Determine the (X, Y) coordinate at the center of the cell enclosing the given text.  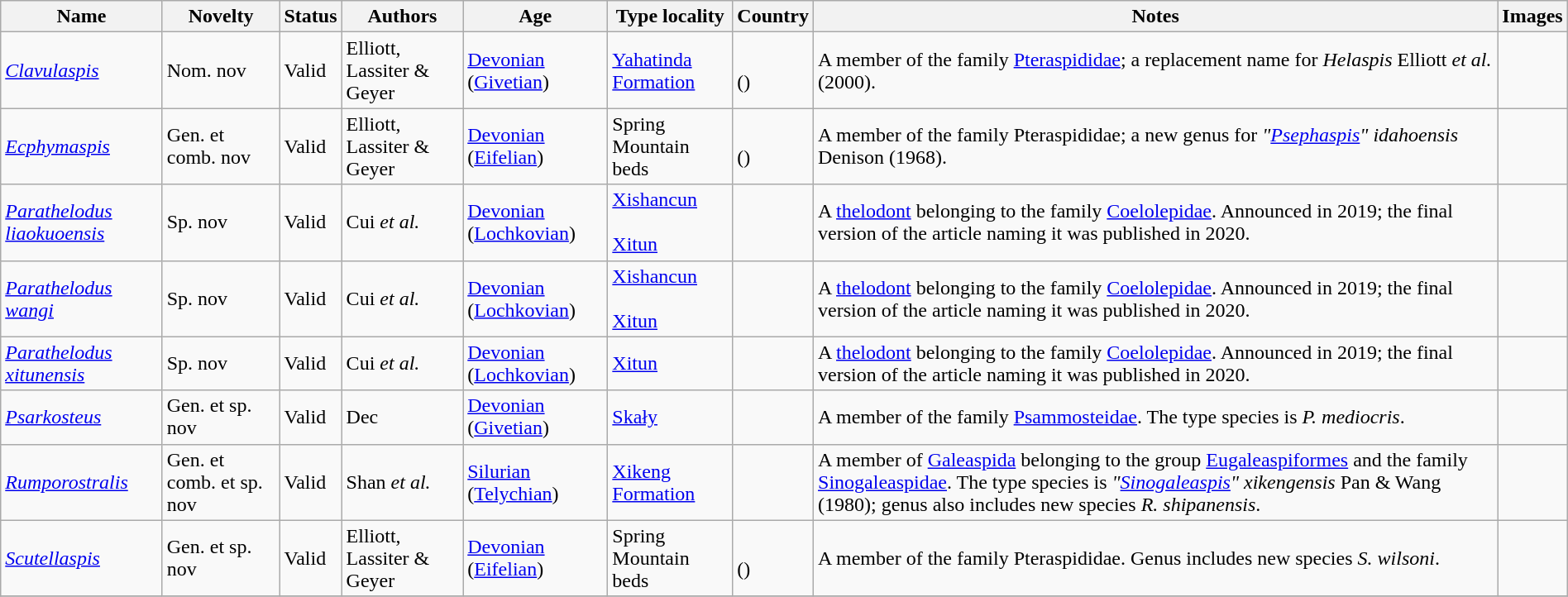
Shan et al. (402, 482)
Type locality (670, 17)
A member of the family Pteraspididae. Genus includes new species S. wilsoni. (1156, 558)
Scutellaspis (81, 558)
Clavulaspis (81, 70)
Skały (670, 417)
A member of the family Pteraspididae; a new genus for "Psephaspis" idahoensis Denison (1968). (1156, 146)
Gen. et comb. nov (221, 146)
Ecphymaspis (81, 146)
Notes (1156, 17)
Parathelodus wangi (81, 298)
Authors (402, 17)
Gen. et comb. et sp. nov (221, 482)
Images (1532, 17)
Dec (402, 417)
Parathelodus liaokuoensis (81, 222)
Psarkosteus (81, 417)
Yahatinda Formation (670, 70)
Silurian (Telychian) (536, 482)
A member of the family Psammosteidae. The type species is P. mediocris. (1156, 417)
A member of the family Pteraspididae; a replacement name for Helaspis Elliott et al. (2000). (1156, 70)
Age (536, 17)
Name (81, 17)
Country (773, 17)
Nom. nov (221, 70)
Parathelodus xitunensis (81, 364)
Status (311, 17)
Novelty (221, 17)
Rumporostralis (81, 482)
Xitun (670, 364)
Xikeng Formation (670, 482)
